Find where the given text appears and provide that cell's center as (X, Y) coordinate. 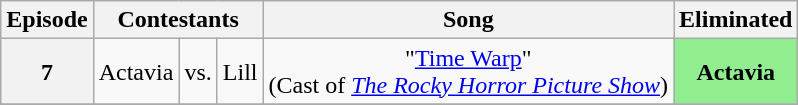
vs. (198, 72)
"Time Warp" (Cast of The Rocky Horror Picture Show) (468, 72)
7 (47, 72)
Song (468, 20)
Eliminated (736, 20)
Episode (47, 20)
Contestants (178, 20)
Lill (240, 72)
